Pinpoint the cell where the given text exists, returning its (x, y) midpoint coordinate. 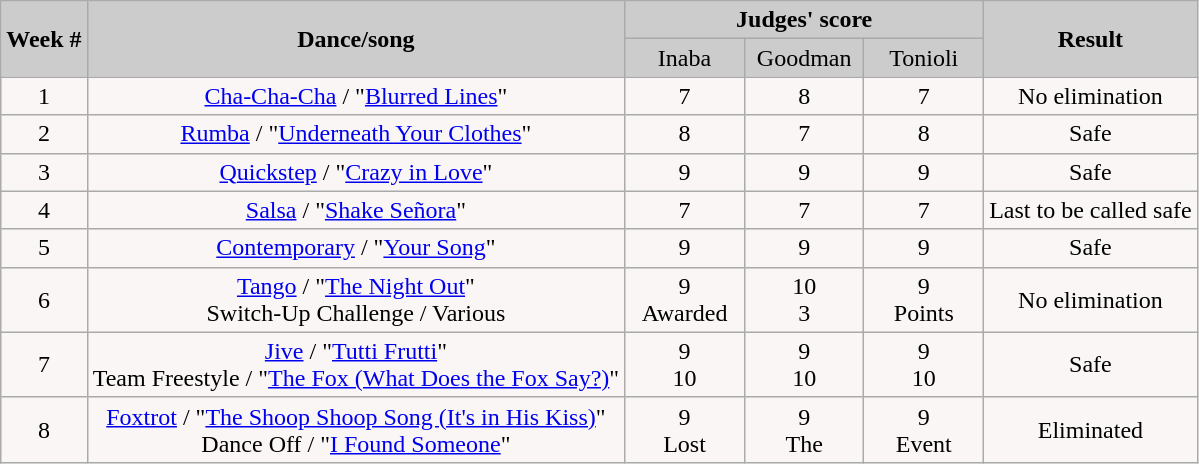
Result (1091, 39)
6 (44, 300)
Jive / "Tutti Frutti"Team Freestyle / "The Fox (What Does the Fox Say?)" (356, 364)
Judges' score (804, 20)
9Awarded (685, 300)
9Lost (685, 430)
Tango / "The Night Out"Switch-Up Challenge / Various (356, 300)
2 (44, 134)
Last to be called safe (1091, 210)
Dance/song (356, 39)
Inaba (685, 58)
103 (804, 300)
3 (44, 172)
Cha-Cha-Cha / "Blurred Lines" (356, 96)
5 (44, 248)
Foxtrot / "The Shoop Shoop Song (It's in His Kiss)"Dance Off / "I Found Someone" (356, 430)
Rumba / "Underneath Your Clothes" (356, 134)
Goodman (804, 58)
9Points (924, 300)
Salsa / "Shake Señora" (356, 210)
9The (804, 430)
Eliminated (1091, 430)
4 (44, 210)
9Event (924, 430)
1 (44, 96)
Tonioli (924, 58)
Contemporary / "Your Song" (356, 248)
Week # (44, 39)
Quickstep / "Crazy in Love" (356, 172)
